Locate the cell with the specified text and output its [x, y] center coordinate. 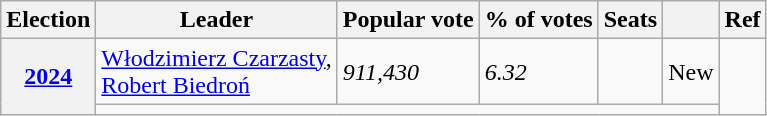
Election [48, 20]
Włodzimierz Czarzasty,Robert Biedroń [216, 72]
Popular vote [408, 20]
Leader [216, 20]
911,430 [408, 72]
New [691, 72]
Ref [742, 20]
6.32 [538, 72]
Seats [630, 20]
% of votes [538, 20]
2024 [48, 77]
